Determine the (X, Y) coordinate at the center of the cell enclosing the given text.  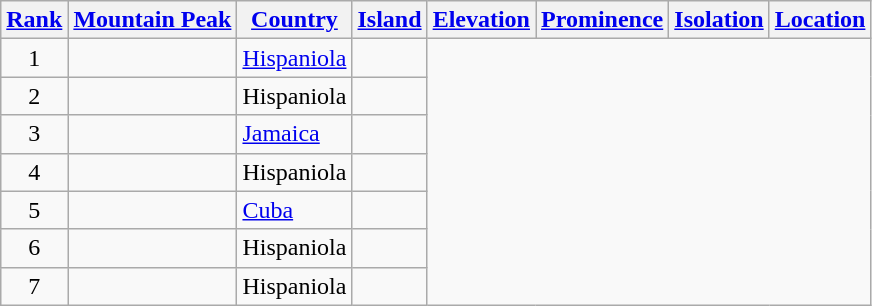
2 (34, 96)
Isolation (719, 20)
Location (820, 20)
Elevation (481, 20)
1 (34, 58)
Prominence (602, 20)
Rank (34, 20)
Jamaica (294, 134)
6 (34, 248)
Mountain Peak (152, 20)
4 (34, 172)
Cuba (294, 210)
7 (34, 286)
Country (294, 20)
Island (390, 20)
3 (34, 134)
5 (34, 210)
